Capture the cell that displays the provided text and extract its (x, y) central coordinate. 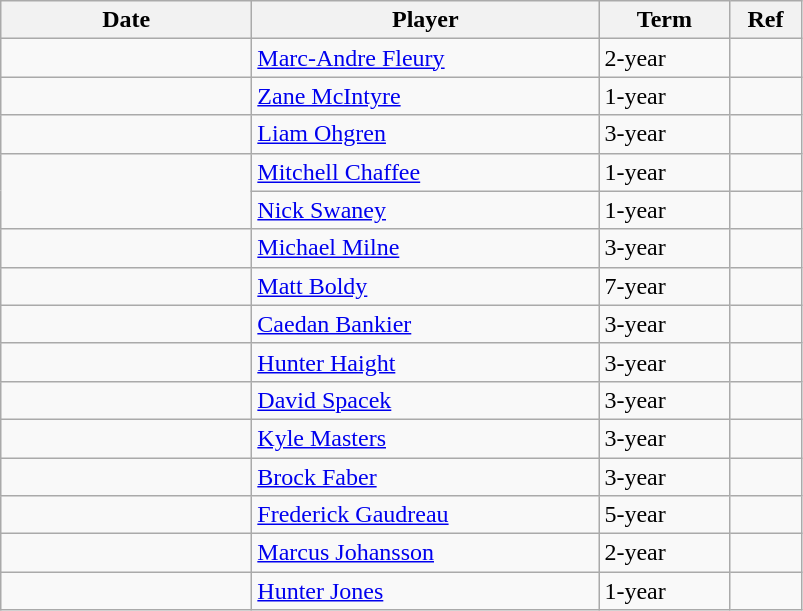
Player (426, 20)
Matt Boldy (426, 286)
Frederick Gaudreau (426, 515)
David Spacek (426, 400)
Kyle Masters (426, 438)
Hunter Jones (426, 591)
5-year (664, 515)
Ref (766, 20)
Hunter Haight (426, 362)
Term (664, 20)
7-year (664, 286)
Marcus Johansson (426, 553)
Mitchell Chaffee (426, 172)
Date (126, 20)
Brock Faber (426, 477)
Caedan Bankier (426, 324)
Marc-Andre Fleury (426, 58)
Nick Swaney (426, 210)
Michael Milne (426, 248)
Zane McIntyre (426, 96)
Liam Ohgren (426, 134)
